Find where the given text appears and provide that cell's center as (x, y) coordinate. 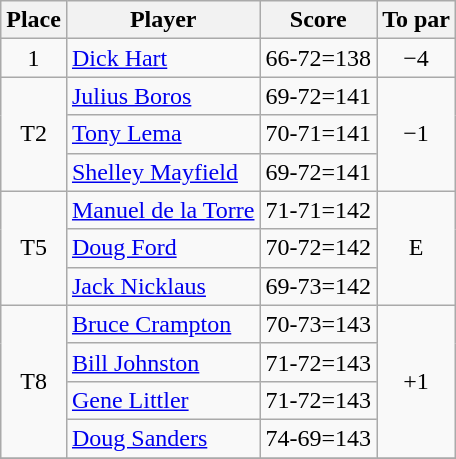
+1 (416, 381)
T5 (34, 248)
70-72=142 (318, 248)
70-73=143 (318, 324)
Manuel de la Torre (163, 210)
Bill Johnston (163, 362)
69-73=142 (318, 286)
Doug Ford (163, 248)
Julius Boros (163, 96)
Tony Lema (163, 134)
Score (318, 20)
Bruce Crampton (163, 324)
74-69=143 (318, 438)
Dick Hart (163, 58)
E (416, 248)
To par (416, 20)
Shelley Mayfield (163, 172)
T2 (34, 134)
70-71=141 (318, 134)
−4 (416, 58)
Gene Littler (163, 400)
Doug Sanders (163, 438)
Place (34, 20)
Jack Nicklaus (163, 286)
66-72=138 (318, 58)
Player (163, 20)
T8 (34, 381)
71-71=142 (318, 210)
−1 (416, 134)
1 (34, 58)
